Detect which cell encompasses the target text, then output its [X, Y] center coordinate. 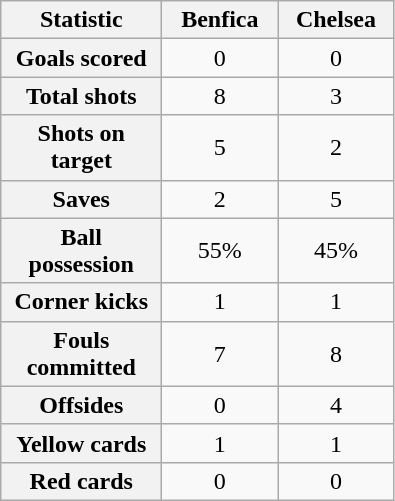
Ball possession [82, 250]
3 [336, 96]
Red cards [82, 481]
Goals scored [82, 58]
55% [220, 250]
45% [336, 250]
Statistic [82, 20]
Corner kicks [82, 302]
Chelsea [336, 20]
Saves [82, 199]
Fouls committed [82, 354]
Benfica [220, 20]
7 [220, 354]
4 [336, 405]
Shots on target [82, 148]
Offsides [82, 405]
Total shots [82, 96]
Yellow cards [82, 443]
